Search for the cell housing the specified text and yield its [X, Y] center coordinate. 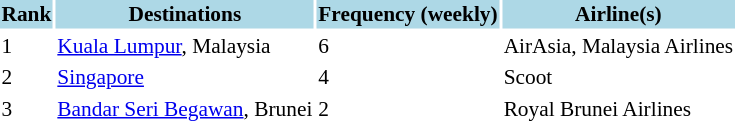
Scoot [618, 77]
6 [408, 46]
2 [26, 77]
Kuala Lumpur, Malaysia [185, 46]
Rank [26, 14]
AirAsia, Malaysia Airlines [618, 46]
4 [408, 77]
Singapore [185, 77]
Destinations [185, 14]
Frequency (weekly) [408, 14]
Airline(s) [618, 14]
1 [26, 46]
